Detect which cell encompasses the target text, then output its [X, Y] center coordinate. 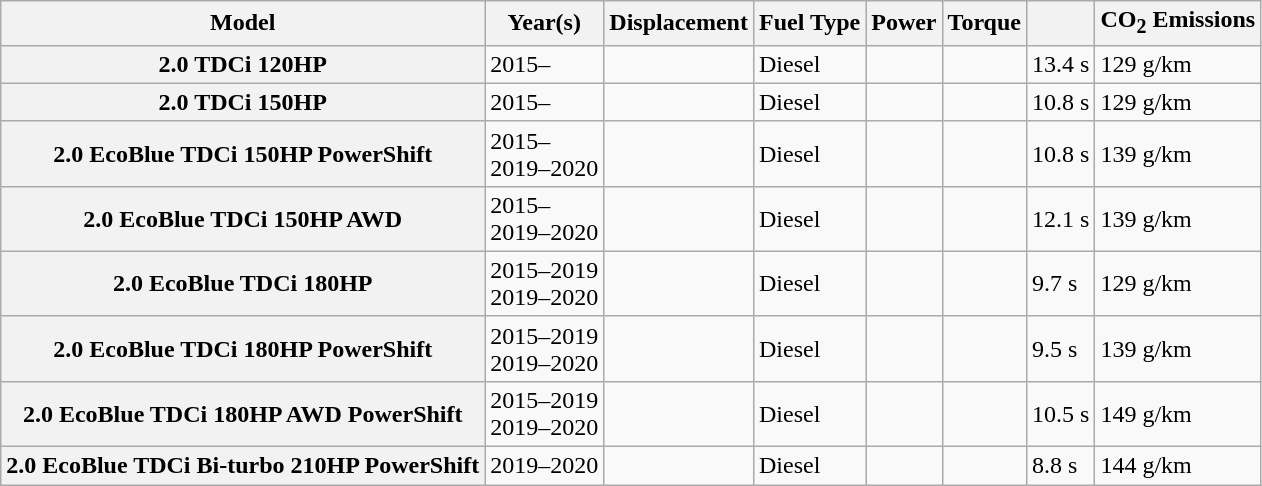
9.7 s [1060, 284]
Model [243, 23]
Power [904, 23]
9.5 s [1060, 348]
CO2 Emissions [1178, 23]
149 g/km [1178, 414]
2.0 TDCi 150HP [243, 102]
12.1 s [1060, 218]
2.0 EcoBlue TDCi Bi-turbo 210HP PowerShift [243, 466]
Year(s) [544, 23]
Displacement [679, 23]
2.0 EcoBlue TDCi 150HP AWD [243, 218]
Fuel Type [809, 23]
2.0 EcoBlue TDCi 180HP PowerShift [243, 348]
10.5 s [1060, 414]
144 g/km [1178, 466]
8.8 s [1060, 466]
Torque [984, 23]
13.4 s [1060, 64]
2.0 EcoBlue TDCi 180HP AWD PowerShift [243, 414]
2.0 EcoBlue TDCi 180HP [243, 284]
2.0 TDCi 120HP [243, 64]
2019–2020 [544, 466]
2.0 EcoBlue TDCi 150HP PowerShift [243, 154]
